Capture the cell that displays the provided text and extract its (x, y) central coordinate. 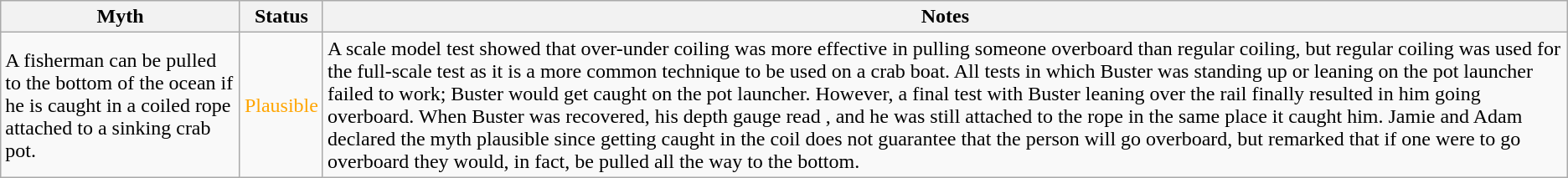
Myth (121, 17)
A fisherman can be pulled to the bottom of the ocean if he is caught in a coiled rope attached to a sinking crab pot. (121, 105)
Notes (945, 17)
Plausible (281, 105)
Status (281, 17)
